Determine the (x, y) coordinate at the center of the cell enclosing the given text.  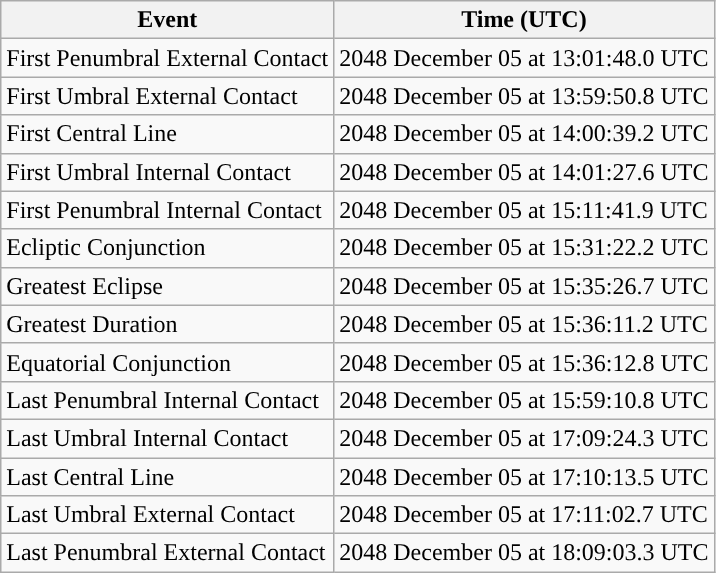
Last Penumbral Internal Contact (168, 400)
Equatorial Conjunction (168, 362)
2048 December 05 at 17:10:13.5 UTC (524, 477)
Last Umbral External Contact (168, 515)
2048 December 05 at 15:59:10.8 UTC (524, 400)
2048 December 05 at 14:01:27.6 UTC (524, 172)
2048 December 05 at 14:00:39.2 UTC (524, 134)
Event (168, 20)
Last Penumbral External Contact (168, 553)
2048 December 05 at 17:11:02.7 UTC (524, 515)
First Central Line (168, 134)
2048 December 05 at 13:01:48.0 UTC (524, 58)
First Penumbral Internal Contact (168, 210)
2048 December 05 at 15:31:22.2 UTC (524, 248)
2048 December 05 at 13:59:50.8 UTC (524, 96)
Greatest Duration (168, 324)
2048 December 05 at 18:09:03.3 UTC (524, 553)
2048 December 05 at 15:11:41.9 UTC (524, 210)
Time (UTC) (524, 20)
2048 December 05 at 17:09:24.3 UTC (524, 438)
First Umbral Internal Contact (168, 172)
2048 December 05 at 15:36:11.2 UTC (524, 324)
Greatest Eclipse (168, 286)
Last Umbral Internal Contact (168, 438)
Ecliptic Conjunction (168, 248)
First Penumbral External Contact (168, 58)
2048 December 05 at 15:36:12.8 UTC (524, 362)
2048 December 05 at 15:35:26.7 UTC (524, 286)
Last Central Line (168, 477)
First Umbral External Contact (168, 96)
